Detect which cell encompasses the target text, then output its [X, Y] center coordinate. 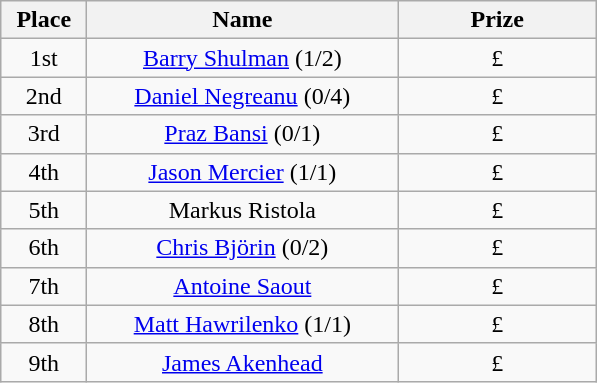
Praz Bansi (0/1) [242, 134]
Prize [498, 20]
James Akenhead [242, 362]
Matt Hawrilenko (1/1) [242, 324]
Place [44, 20]
6th [44, 248]
2nd [44, 96]
3rd [44, 134]
Antoine Saout [242, 286]
Markus Ristola [242, 210]
8th [44, 324]
9th [44, 362]
Chris Björin (0/2) [242, 248]
Daniel Negreanu (0/4) [242, 96]
4th [44, 172]
5th [44, 210]
7th [44, 286]
Barry Shulman (1/2) [242, 58]
1st [44, 58]
Name [242, 20]
Jason Mercier (1/1) [242, 172]
